Search for the cell housing the specified text and yield its (x, y) center coordinate. 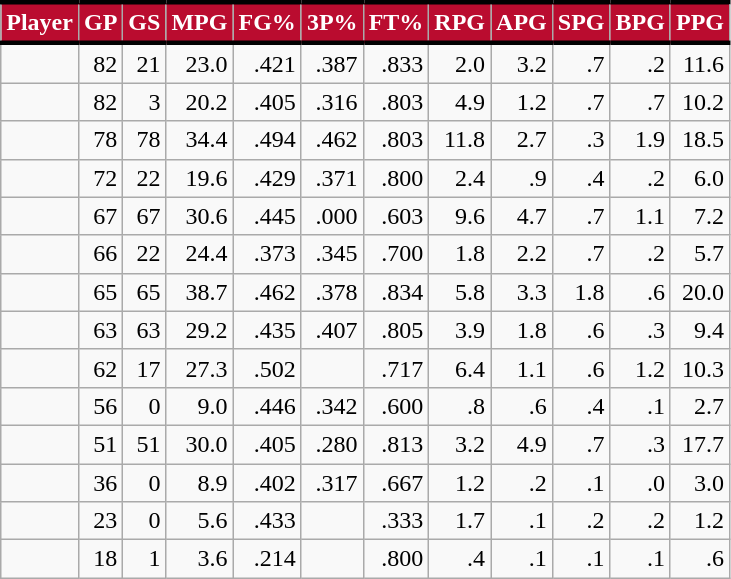
.700 (396, 254)
3P% (332, 22)
.446 (267, 406)
MPG (200, 22)
.433 (267, 521)
6.4 (460, 368)
5.8 (460, 292)
.387 (332, 63)
.280 (332, 444)
.667 (396, 483)
.378 (332, 292)
.833 (396, 63)
.435 (267, 330)
5.7 (700, 254)
.429 (267, 178)
5.6 (200, 521)
.502 (267, 368)
56 (100, 406)
.421 (267, 63)
30.6 (200, 216)
23 (100, 521)
.603 (396, 216)
10.3 (700, 368)
.402 (267, 483)
9.0 (200, 406)
21 (144, 63)
17 (144, 368)
66 (100, 254)
.000 (332, 216)
.214 (267, 559)
18.5 (700, 140)
10.2 (700, 102)
.9 (522, 178)
.373 (267, 254)
FT% (396, 22)
4.7 (522, 216)
24.4 (200, 254)
Player (40, 22)
.316 (332, 102)
SPG (581, 22)
RPG (460, 22)
11.8 (460, 140)
GS (144, 22)
11.6 (700, 63)
.317 (332, 483)
.345 (332, 254)
9.6 (460, 216)
.342 (332, 406)
.333 (396, 521)
FG% (267, 22)
PPG (700, 22)
1 (144, 559)
62 (100, 368)
.494 (267, 140)
30.0 (200, 444)
17.7 (700, 444)
23.0 (200, 63)
.8 (460, 406)
29.2 (200, 330)
34.4 (200, 140)
1.7 (460, 521)
9.4 (700, 330)
18 (100, 559)
.834 (396, 292)
1.9 (640, 140)
38.7 (200, 292)
36 (100, 483)
3.6 (200, 559)
.0 (640, 483)
19.6 (200, 178)
3.9 (460, 330)
.445 (267, 216)
2.4 (460, 178)
.407 (332, 330)
.371 (332, 178)
20.2 (200, 102)
.717 (396, 368)
72 (100, 178)
.600 (396, 406)
GP (100, 22)
2.2 (522, 254)
2.0 (460, 63)
APG (522, 22)
.805 (396, 330)
3.3 (522, 292)
3 (144, 102)
.813 (396, 444)
27.3 (200, 368)
8.9 (200, 483)
20.0 (700, 292)
3.0 (700, 483)
6.0 (700, 178)
7.2 (700, 216)
BPG (640, 22)
